Identify which cell holds the provided text, then report its (X, Y) central coordinate. 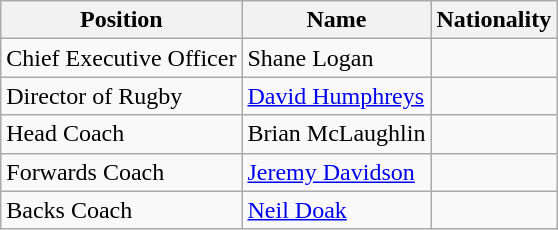
Nationality (494, 20)
Chief Executive Officer (122, 58)
Neil Doak (336, 210)
Backs Coach (122, 210)
Name (336, 20)
Jeremy Davidson (336, 172)
Shane Logan (336, 58)
Director of Rugby (122, 96)
Position (122, 20)
Forwards Coach (122, 172)
David Humphreys (336, 96)
Brian McLaughlin (336, 134)
Head Coach (122, 134)
